For the text-containing cell, return its midpoint in [x, y] coordinate format. 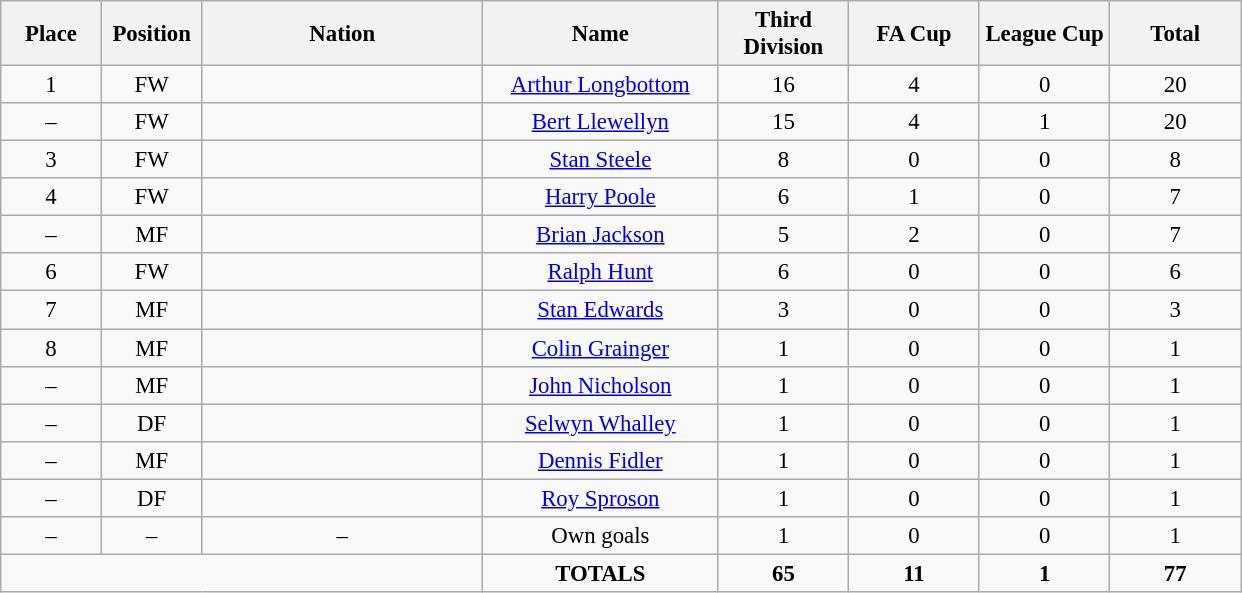
Arthur Longbottom [601, 85]
Nation [342, 34]
5 [784, 235]
TOTALS [601, 573]
John Nicholson [601, 385]
Dennis Fidler [601, 460]
77 [1176, 573]
Stan Edwards [601, 310]
Roy Sproson [601, 498]
League Cup [1044, 34]
Bert Llewellyn [601, 122]
Harry Poole [601, 197]
65 [784, 573]
Colin Grainger [601, 348]
Third Division [784, 34]
Total [1176, 34]
Stan Steele [601, 160]
11 [914, 573]
Name [601, 34]
15 [784, 122]
Place [52, 34]
FA Cup [914, 34]
Ralph Hunt [601, 273]
Selwyn Whalley [601, 423]
2 [914, 235]
Brian Jackson [601, 235]
16 [784, 85]
Position [152, 34]
Own goals [601, 536]
